Find where the given text appears and provide that cell's center as (X, Y) coordinate. 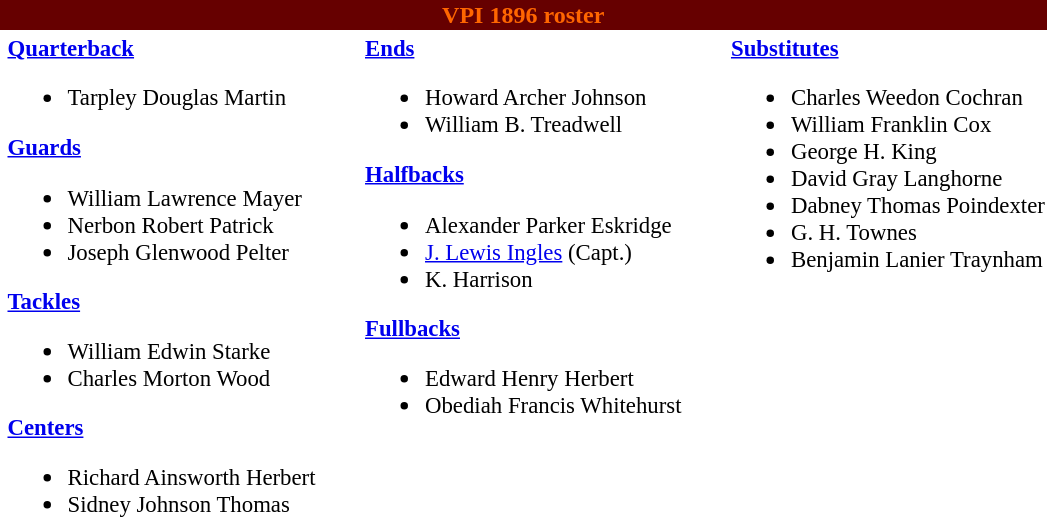
VPI 1896 roster (523, 15)
